Identify which cell holds the provided text, then report its [x, y] central coordinate. 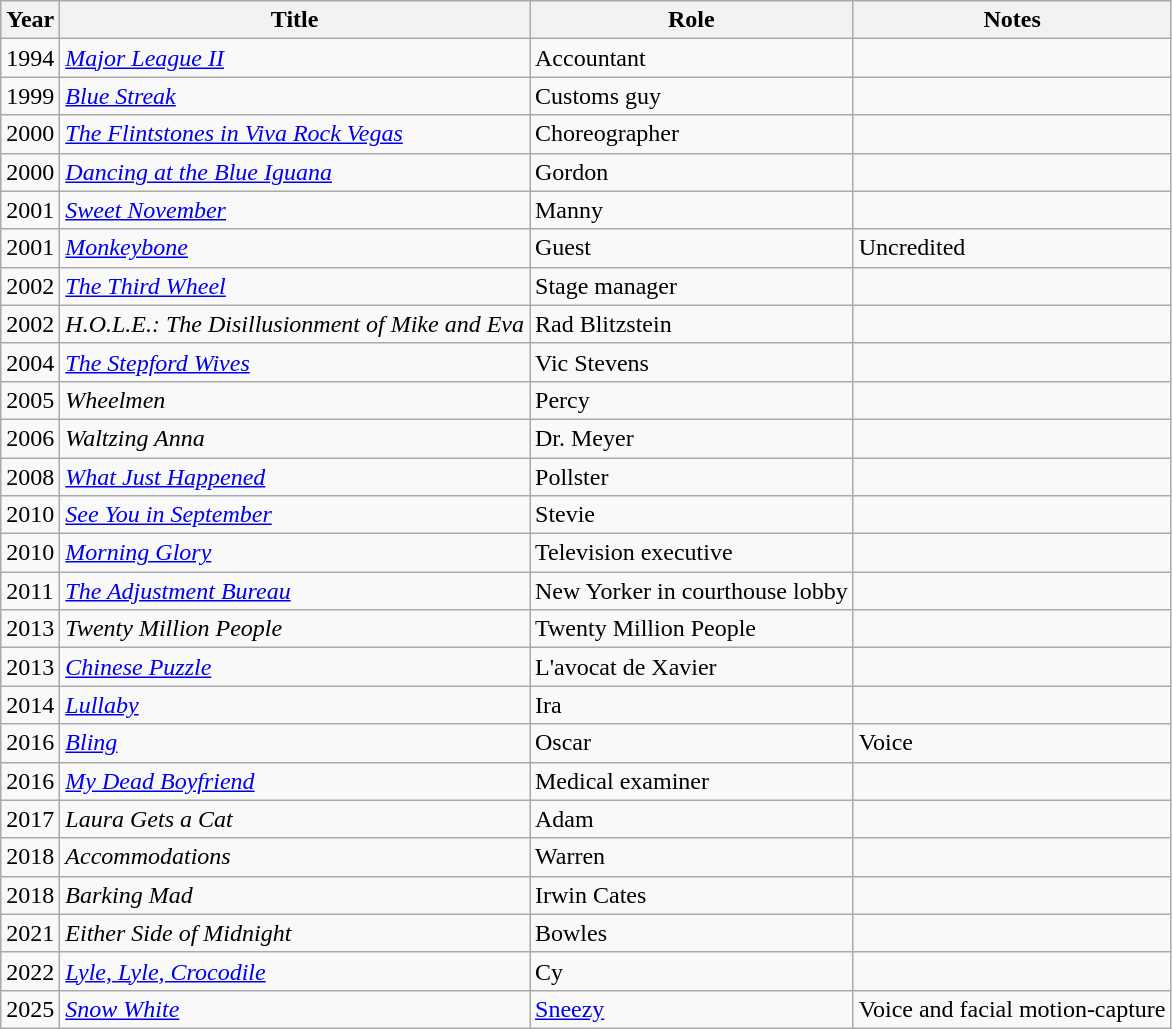
Cy [692, 971]
Sweet November [295, 210]
Vic Stevens [692, 362]
2022 [30, 971]
Accommodations [295, 857]
Wheelmen [295, 400]
Role [692, 20]
Major League II [295, 58]
Guest [692, 248]
Voice and facial motion-capture [1012, 1009]
Pollster [692, 477]
Oscar [692, 743]
Stevie [692, 515]
Adam [692, 819]
Ira [692, 705]
L'avocat de Xavier [692, 667]
1999 [30, 96]
Chinese Puzzle [295, 667]
Year [30, 20]
Warren [692, 857]
2021 [30, 933]
Laura Gets a Cat [295, 819]
New Yorker in courthouse lobby [692, 591]
2017 [30, 819]
The Third Wheel [295, 286]
Notes [1012, 20]
Sneezy [692, 1009]
Customs guy [692, 96]
Either Side of Midnight [295, 933]
2004 [30, 362]
H.O.L.E.: The Disillusionment of Mike and Eva [295, 324]
Snow White [295, 1009]
The Adjustment Bureau [295, 591]
The Stepford Wives [295, 362]
See You in September [295, 515]
2008 [30, 477]
The Flintstones in Viva Rock Vegas [295, 134]
Manny [692, 210]
Choreographer [692, 134]
Bowles [692, 933]
2005 [30, 400]
Rad Blitzstein [692, 324]
Lyle, Lyle, Crocodile [295, 971]
My Dead Boyfriend [295, 781]
Medical examiner [692, 781]
Waltzing Anna [295, 438]
Percy [692, 400]
Gordon [692, 172]
What Just Happened [295, 477]
Dancing at the Blue Iguana [295, 172]
Stage manager [692, 286]
2014 [30, 705]
Morning Glory [295, 553]
Lullaby [295, 705]
Irwin Cates [692, 895]
Dr. Meyer [692, 438]
Voice [1012, 743]
Barking Mad [295, 895]
Blue Streak [295, 96]
2006 [30, 438]
Title [295, 20]
Television executive [692, 553]
Monkeybone [295, 248]
1994 [30, 58]
Bling [295, 743]
Uncredited [1012, 248]
2025 [30, 1009]
2011 [30, 591]
Accountant [692, 58]
